Locate the cell with the specified text and output its [x, y] center coordinate. 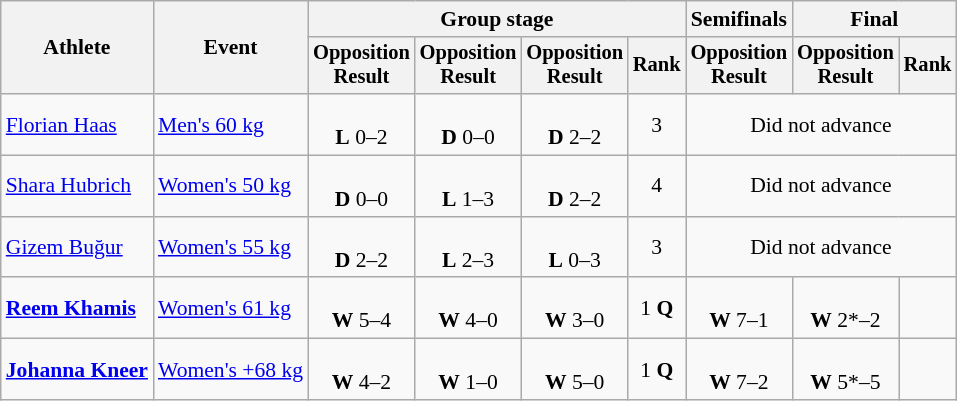
Group stage [496, 19]
W 5–0 [574, 370]
W 5*–5 [846, 370]
Johanna Kneer [77, 370]
W 7–1 [740, 308]
Athlete [77, 48]
W 5–4 [362, 308]
Women's 50 kg [230, 186]
W 4–2 [362, 370]
Semifinals [740, 19]
Event [230, 48]
Women's 61 kg [230, 308]
W 4–0 [468, 308]
Final [874, 19]
Gizem Buğur [77, 248]
L 1–3 [468, 186]
4 [657, 186]
L 0–2 [362, 124]
W 1–0 [468, 370]
Reem Khamis [77, 308]
L 2–3 [468, 248]
Women's 55 kg [230, 248]
Florian Haas [77, 124]
Shara Hubrich [77, 186]
L 0–3 [574, 248]
Women's +68 kg [230, 370]
W 2*–2 [846, 308]
W 7–2 [740, 370]
W 3–0 [574, 308]
Men's 60 kg [230, 124]
